Return the [x, y] coordinate for the center point of the cell that contains the specified text.  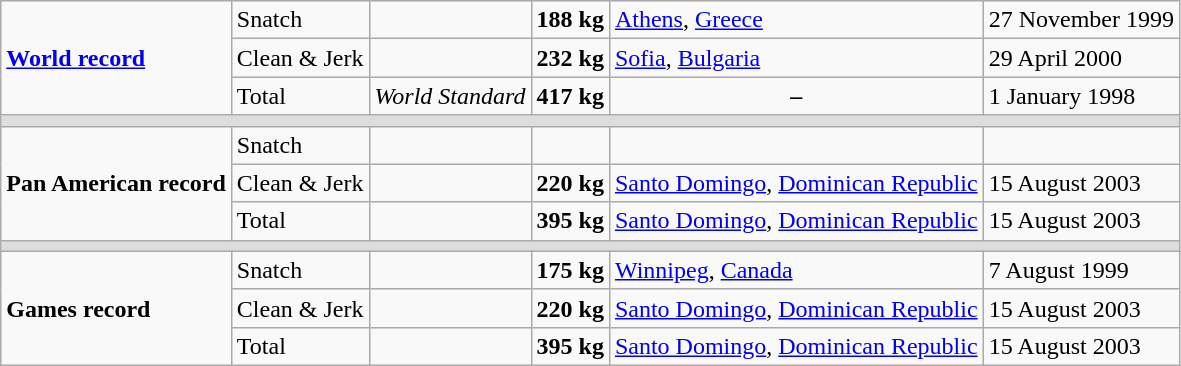
29 April 2000 [1081, 58]
– [796, 96]
Sofia, Bulgaria [796, 58]
Athens, Greece [796, 20]
1 January 1998 [1081, 96]
World Standard [450, 96]
Games record [116, 308]
7 August 1999 [1081, 270]
Winnipeg, Canada [796, 270]
188 kg [570, 20]
175 kg [570, 270]
World record [116, 58]
Pan American record [116, 183]
27 November 1999 [1081, 20]
417 kg [570, 96]
232 kg [570, 58]
